Locate the cell with the specified text and output its (X, Y) center coordinate. 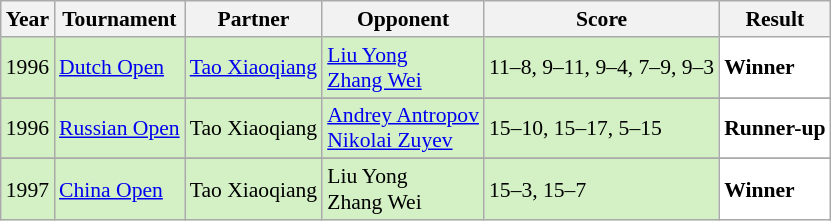
11–8, 9–11, 9–4, 7–9, 9–3 (602, 68)
Andrey Antropov Nikolai Zuyev (403, 128)
Russian Open (120, 128)
Result (774, 19)
1997 (28, 190)
15–10, 15–17, 5–15 (602, 128)
15–3, 15–7 (602, 190)
China Open (120, 190)
Runner-up (774, 128)
Partner (254, 19)
Opponent (403, 19)
Tournament (120, 19)
Score (602, 19)
Dutch Open (120, 68)
Year (28, 19)
